For the text-containing cell, return its midpoint in [x, y] coordinate format. 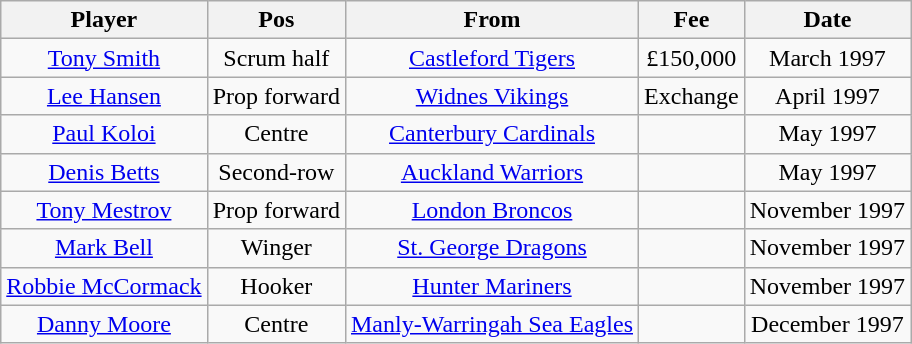
£150,000 [692, 58]
March 1997 [827, 58]
Fee [692, 20]
Canterbury Cardinals [492, 134]
Castleford Tigers [492, 58]
Hooker [276, 286]
From [492, 20]
April 1997 [827, 96]
Tony Mestrov [104, 210]
Date [827, 20]
Player [104, 20]
Scrum half [276, 58]
Denis Betts [104, 172]
Paul Koloi [104, 134]
Pos [276, 20]
London Broncos [492, 210]
Robbie McCormack [104, 286]
Manly-Warringah Sea Eagles [492, 324]
Lee Hansen [104, 96]
Mark Bell [104, 248]
Exchange [692, 96]
December 1997 [827, 324]
Widnes Vikings [492, 96]
Winger [276, 248]
Hunter Mariners [492, 286]
Danny Moore [104, 324]
Second-row [276, 172]
St. George Dragons [492, 248]
Auckland Warriors [492, 172]
Tony Smith [104, 58]
